For the text-containing cell, return its midpoint in [X, Y] coordinate format. 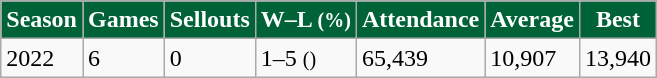
Average [532, 20]
Sellouts [210, 20]
0 [210, 58]
W–L (%) [306, 20]
Attendance [420, 20]
2022 [42, 58]
10,907 [532, 58]
Season [42, 20]
1–5 () [306, 58]
Best [618, 20]
6 [123, 58]
13,940 [618, 58]
Games [123, 20]
65,439 [420, 58]
